Provide the (x, y) coordinate of the cell's center where the given text is located.  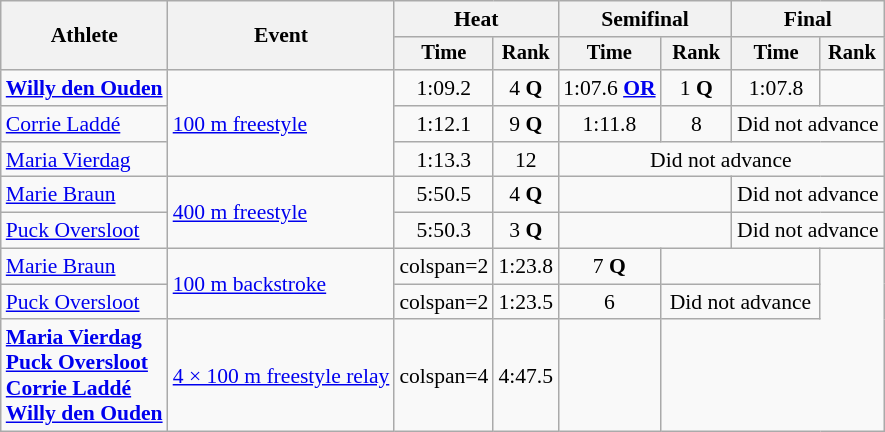
Corrie Laddé (84, 124)
12 (526, 160)
7 Q (609, 267)
Event (282, 36)
1:12.1 (444, 124)
Final (808, 19)
Maria Vierdag (84, 160)
1:07.6 OR (609, 88)
6 (609, 302)
100 m freestyle (282, 124)
3 Q (526, 231)
1:11.8 (609, 124)
4:47.5 (526, 376)
1:13.3 (444, 160)
4 × 100 m freestyle relay (282, 376)
1:23.5 (526, 302)
9 Q (526, 124)
5:50.3 (444, 231)
colspan=4 (444, 376)
Maria VierdagPuck OverslootCorrie LaddéWilly den Ouden (84, 376)
1 Q (696, 88)
5:50.5 (444, 195)
Heat (476, 19)
Semifinal (645, 19)
1:09.2 (444, 88)
400 m freestyle (282, 212)
Willy den Ouden (84, 88)
100 m backstroke (282, 284)
1:07.8 (776, 88)
1:23.8 (526, 267)
8 (696, 124)
Athlete (84, 36)
